Determine the (x, y) coordinate at the center of the cell enclosing the given text.  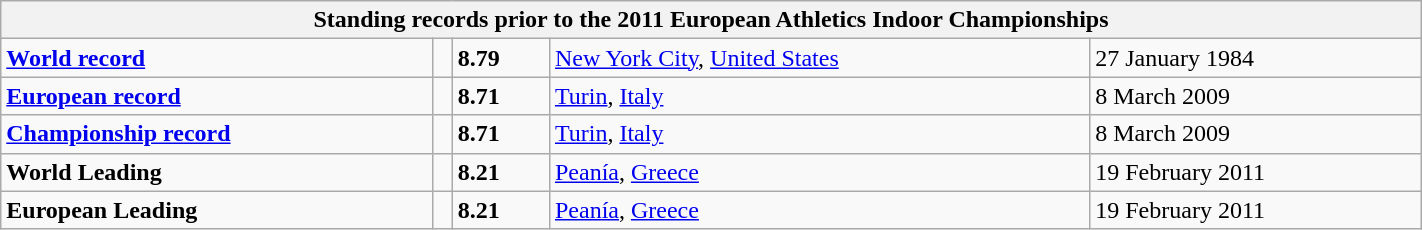
8.79 (500, 58)
European Leading (216, 210)
World record (216, 58)
New York City, United States (819, 58)
Standing records prior to the 2011 European Athletics Indoor Championships (711, 20)
European record (216, 96)
World Leading (216, 172)
27 January 1984 (1256, 58)
Championship record (216, 134)
